For the text-containing cell, return its midpoint in (X, Y) coordinate format. 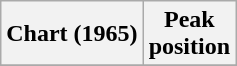
Chart (1965) (72, 34)
Peak position (189, 34)
